Capture the cell that displays the provided text and extract its [x, y] central coordinate. 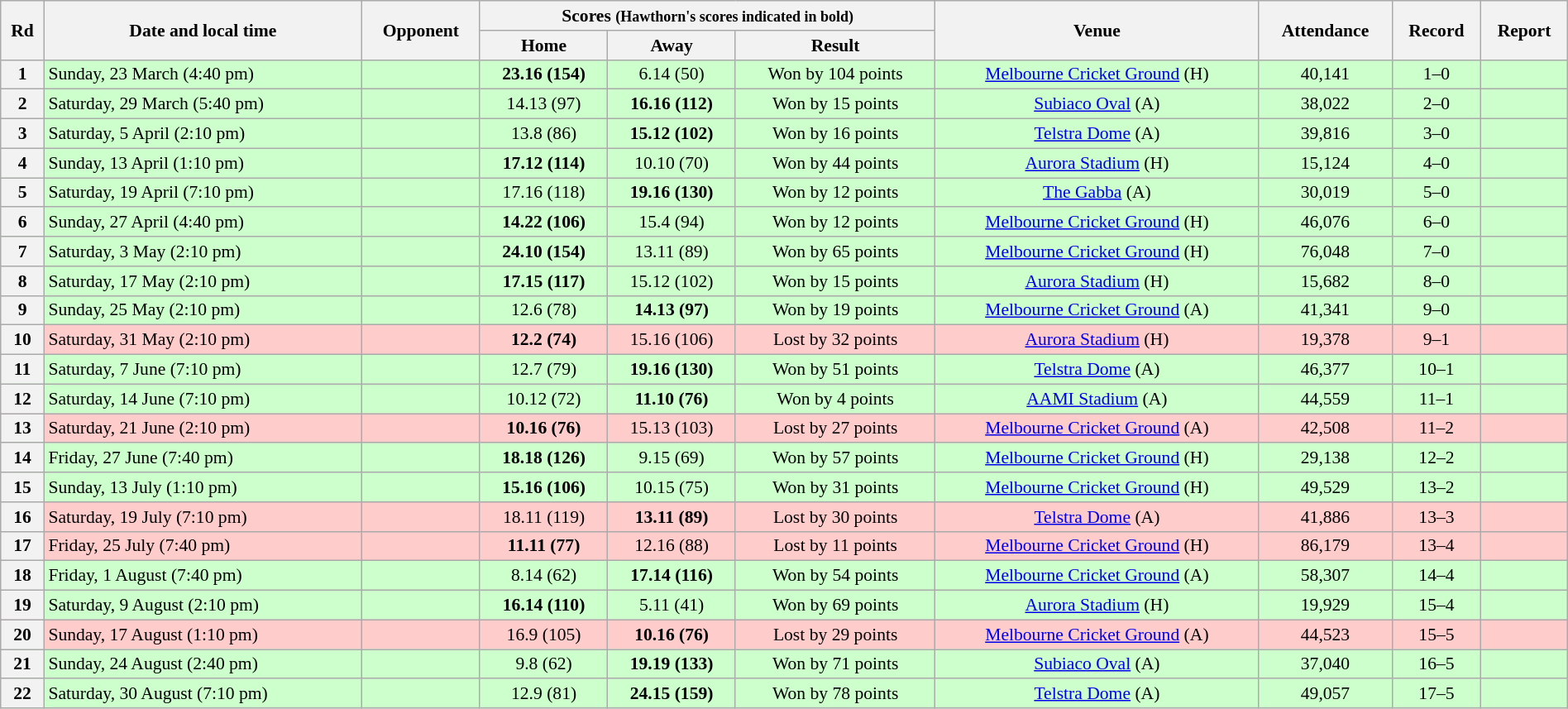
3 [23, 134]
18.18 (126) [544, 458]
Friday, 25 July (7:40 pm) [203, 546]
Lost by 29 points [835, 635]
40,141 [1325, 74]
44,559 [1325, 399]
19 [23, 606]
30,019 [1325, 193]
19,378 [1325, 340]
37,040 [1325, 664]
15,124 [1325, 163]
1 [23, 74]
9.15 (69) [672, 458]
42,508 [1325, 429]
18 [23, 576]
Won by 57 points [835, 458]
2–0 [1437, 104]
17 [23, 546]
3–0 [1437, 134]
10 [23, 340]
Sunday, 17 August (1:10 pm) [203, 635]
Lost by 11 points [835, 546]
16 [23, 517]
15 [23, 487]
14 [23, 458]
49,529 [1325, 487]
AAMI Stadium (A) [1097, 399]
15.4 (94) [672, 223]
18.11 (119) [544, 517]
22 [23, 694]
Won by 4 points [835, 399]
Record [1437, 30]
13 [23, 429]
12.16 (88) [672, 546]
29,138 [1325, 458]
9–0 [1437, 310]
17.14 (116) [672, 576]
Won by 44 points [835, 163]
13.8 (86) [544, 134]
13–4 [1437, 546]
Won by 31 points [835, 487]
2 [23, 104]
Venue [1097, 30]
14.22 (106) [544, 223]
24.10 (154) [544, 252]
Won by 71 points [835, 664]
16.14 (110) [544, 606]
21 [23, 664]
15–5 [1437, 635]
Saturday, 5 April (2:10 pm) [203, 134]
11.11 (77) [544, 546]
10–1 [1437, 370]
46,076 [1325, 223]
5–0 [1437, 193]
Sunday, 25 May (2:10 pm) [203, 310]
Won by 51 points [835, 370]
Won by 69 points [835, 606]
Saturday, 9 August (2:10 pm) [203, 606]
8–0 [1437, 281]
Scores (Hawthorn's scores indicated in bold) [708, 16]
1–0 [1437, 74]
39,816 [1325, 134]
5.11 (41) [672, 606]
17.16 (118) [544, 193]
24.15 (159) [672, 694]
Won by 104 points [835, 74]
Home [544, 46]
Saturday, 31 May (2:10 pm) [203, 340]
Saturday, 7 June (7:10 pm) [203, 370]
Sunday, 24 August (2:40 pm) [203, 664]
16.16 (112) [672, 104]
11–2 [1437, 429]
9–1 [1437, 340]
The Gabba (A) [1097, 193]
12.9 (81) [544, 694]
46,377 [1325, 370]
15.13 (103) [672, 429]
16–5 [1437, 664]
Saturday, 3 May (2:10 pm) [203, 252]
Friday, 27 June (7:40 pm) [203, 458]
11 [23, 370]
49,057 [1325, 694]
Date and local time [203, 30]
58,307 [1325, 576]
Lost by 27 points [835, 429]
12–2 [1437, 458]
7 [23, 252]
13–3 [1437, 517]
Sunday, 23 March (4:40 pm) [203, 74]
Saturday, 30 August (7:10 pm) [203, 694]
Won by 65 points [835, 252]
19.19 (133) [672, 664]
6.14 (50) [672, 74]
76,048 [1325, 252]
Won by 19 points [835, 310]
Saturday, 29 March (5:40 pm) [203, 104]
10.12 (72) [544, 399]
Away [672, 46]
12 [23, 399]
9.8 (62) [544, 664]
Won by 78 points [835, 694]
Sunday, 13 April (1:10 pm) [203, 163]
23.16 (154) [544, 74]
20 [23, 635]
9 [23, 310]
Report [1524, 30]
44,523 [1325, 635]
6 [23, 223]
17.12 (114) [544, 163]
Sunday, 27 April (4:40 pm) [203, 223]
Saturday, 19 July (7:10 pm) [203, 517]
Won by 54 points [835, 576]
41,341 [1325, 310]
Saturday, 14 June (7:10 pm) [203, 399]
7–0 [1437, 252]
Result [835, 46]
13–2 [1437, 487]
Saturday, 19 April (7:10 pm) [203, 193]
14–4 [1437, 576]
5 [23, 193]
Lost by 30 points [835, 517]
Attendance [1325, 30]
6–0 [1437, 223]
41,886 [1325, 517]
Saturday, 17 May (2:10 pm) [203, 281]
11.10 (76) [672, 399]
86,179 [1325, 546]
17–5 [1437, 694]
12.2 (74) [544, 340]
10.10 (70) [672, 163]
12.7 (79) [544, 370]
Opponent [420, 30]
4–0 [1437, 163]
Sunday, 13 July (1:10 pm) [203, 487]
11–1 [1437, 399]
Rd [23, 30]
19,929 [1325, 606]
12.6 (78) [544, 310]
Won by 16 points [835, 134]
Friday, 1 August (7:40 pm) [203, 576]
4 [23, 163]
10.15 (75) [672, 487]
15–4 [1437, 606]
38,022 [1325, 104]
17.15 (117) [544, 281]
Lost by 32 points [835, 340]
15,682 [1325, 281]
Saturday, 21 June (2:10 pm) [203, 429]
16.9 (105) [544, 635]
8 [23, 281]
8.14 (62) [544, 576]
